Provide the [x, y] coordinate of the cell's center where the given text is located.  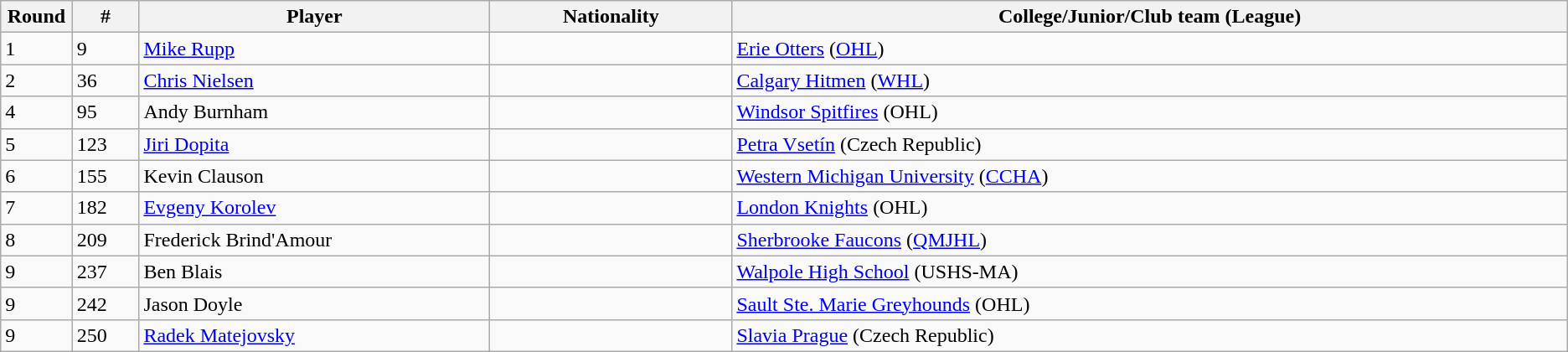
Evgeny Korolev [315, 208]
Western Michigan University (CCHA) [1149, 176]
1 [37, 49]
242 [106, 303]
Radek Matejovsky [315, 335]
Erie Otters (OHL) [1149, 49]
Windsor Spitfires (OHL) [1149, 112]
Ben Blais [315, 272]
Slavia Prague (Czech Republic) [1149, 335]
5 [37, 144]
155 [106, 176]
2 [37, 80]
Petra Vsetín (Czech Republic) [1149, 144]
Player [315, 17]
7 [37, 208]
Sherbrooke Faucons (QMJHL) [1149, 240]
College/Junior/Club team (League) [1149, 17]
250 [106, 335]
Nationality [611, 17]
4 [37, 112]
# [106, 17]
Jason Doyle [315, 303]
182 [106, 208]
Frederick Brind'Amour [315, 240]
Andy Burnham [315, 112]
123 [106, 144]
Round [37, 17]
6 [37, 176]
Sault Ste. Marie Greyhounds (OHL) [1149, 303]
Mike Rupp [315, 49]
237 [106, 272]
209 [106, 240]
Kevin Clauson [315, 176]
8 [37, 240]
Jiri Dopita [315, 144]
Calgary Hitmen (WHL) [1149, 80]
Walpole High School (USHS-MA) [1149, 272]
36 [106, 80]
London Knights (OHL) [1149, 208]
Chris Nielsen [315, 80]
95 [106, 112]
